Scan for the cell matching the given text and deliver its (x, y) coordinate at center. 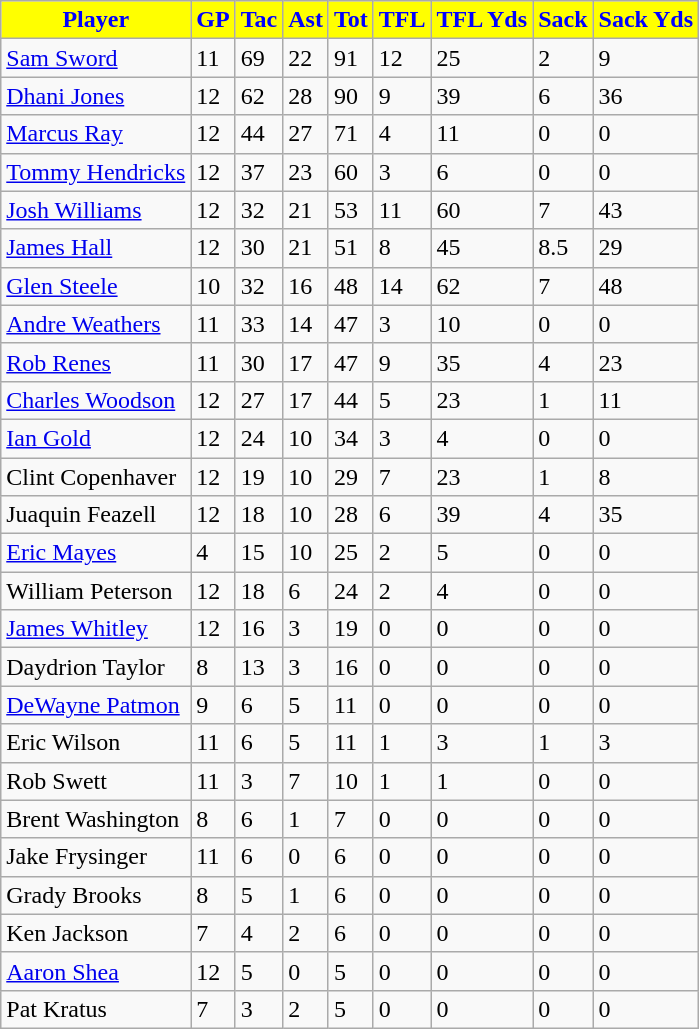
James Hall (96, 248)
33 (259, 324)
37 (259, 172)
Juaquin Feazell (96, 515)
Jake Frysinger (96, 857)
Glen Steele (96, 286)
71 (350, 134)
22 (306, 58)
Sack Yds (646, 20)
Eric Wilson (96, 743)
Aaron Shea (96, 971)
Sam Sword (96, 58)
43 (646, 210)
GP (213, 20)
90 (350, 96)
Tac (259, 20)
Pat Kratus (96, 1009)
13 (259, 667)
Andre Weathers (96, 324)
James Whitley (96, 629)
Daydrion Taylor (96, 667)
Ken Jackson (96, 933)
8.5 (563, 248)
William Peterson (96, 591)
Josh Williams (96, 210)
TFL (402, 20)
Brent Washington (96, 819)
Ian Gold (96, 438)
51 (350, 248)
Tommy Hendricks (96, 172)
Ast (306, 20)
45 (482, 248)
34 (350, 438)
91 (350, 58)
Player (96, 20)
53 (350, 210)
36 (646, 96)
15 (259, 553)
Dhani Jones (96, 96)
Rob Swett (96, 781)
TFL Yds (482, 20)
Tot (350, 20)
Rob Renes (96, 362)
Clint Copenhaver (96, 477)
69 (259, 58)
Sack (563, 20)
Eric Mayes (96, 553)
DeWayne Patmon (96, 705)
Marcus Ray (96, 134)
Grady Brooks (96, 895)
Charles Woodson (96, 400)
